Return (X, Y) of the center of cell containing provided text 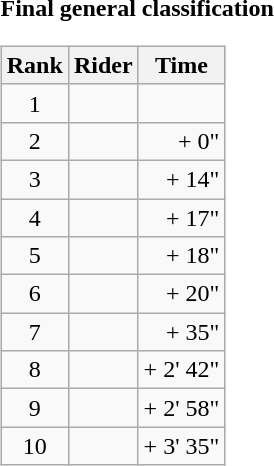
Rank (34, 65)
9 (34, 408)
7 (34, 332)
1 (34, 103)
+ 2' 58" (182, 408)
+ 20" (182, 294)
+ 0" (182, 141)
+ 3' 35" (182, 446)
5 (34, 256)
10 (34, 446)
+ 17" (182, 217)
+ 2' 42" (182, 370)
8 (34, 370)
3 (34, 179)
Time (182, 65)
Rider (103, 65)
6 (34, 294)
4 (34, 217)
+ 18" (182, 256)
+ 35" (182, 332)
2 (34, 141)
+ 14" (182, 179)
